Return the (x, y) coordinate for the center point of the cell that contains the specified text.  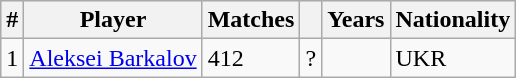
Nationality (453, 20)
1 (12, 58)
Matches (251, 20)
412 (251, 58)
Years (356, 20)
Aleksei Barkalov (113, 58)
? (311, 58)
Player (113, 20)
# (12, 20)
UKR (453, 58)
